From the cell containing the given text, extract its center point as (x, y) coordinate. 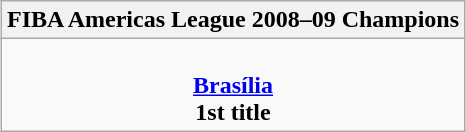
FIBA Americas League 2008–09 Champions (232, 20)
Brasília 1st title (232, 85)
